For the text-containing cell, return its midpoint in [X, Y] coordinate format. 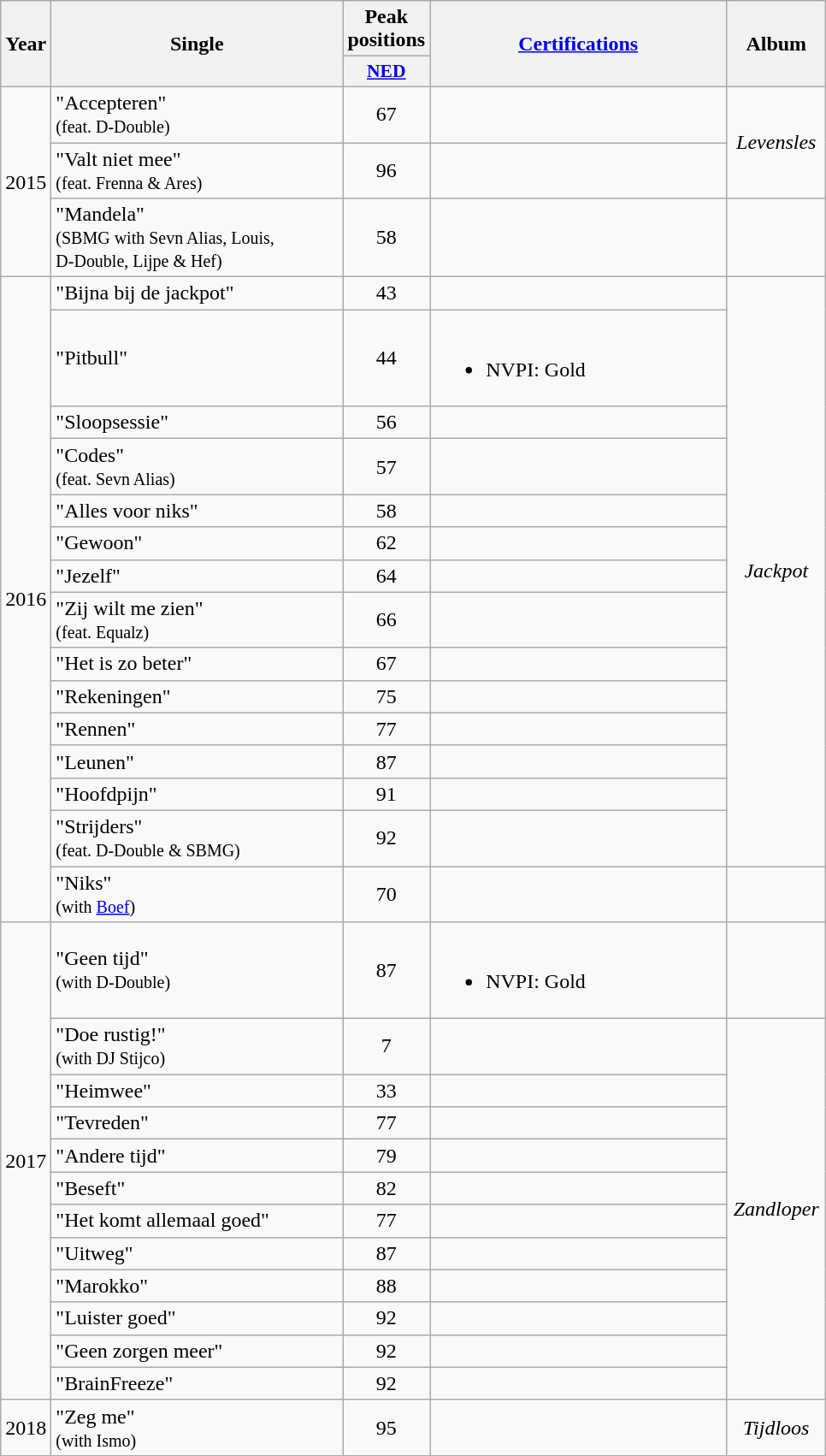
Album [776, 44]
33 [386, 1091]
2015 [26, 181]
2017 [26, 1162]
64 [386, 576]
Certifications [578, 44]
82 [386, 1188]
70 [386, 893]
"Tevreden" [197, 1123]
95 [386, 1427]
"Uitweg" [197, 1253]
"Doe rustig!" (with DJ Stijco) [197, 1047]
75 [386, 696]
"Luister goed" [197, 1318]
"Zeg me" (with Ismo) [197, 1427]
"Sloopsessie" [197, 423]
"Strijders"(feat. D-Double & SBMG) [197, 838]
"Codes" (feat. Sevn Alias) [197, 467]
56 [386, 423]
2016 [26, 600]
"Zij wilt me zien"(feat. Equalz) [197, 619]
2018 [26, 1427]
"Beseft" [197, 1188]
"Hoofdpijn" [197, 794]
Tijdloos [776, 1427]
"Andere tijd" [197, 1156]
"Heimwee" [197, 1091]
Levensles [776, 142]
"Bijna bij de jackpot" [197, 293]
"Geen zorgen meer" [197, 1351]
57 [386, 467]
"Accepteren"(feat. D-Double) [197, 115]
"Mandela"(SBMG with Sevn Alias, Louis, D-Double, Lijpe & Hef) [197, 238]
Peak positions [386, 29]
"Alles voor niks" [197, 511]
"Niks"(with Boef) [197, 893]
Year [26, 44]
"Geen tijd" (with D-Double) [197, 970]
"Gewoon" [197, 543]
66 [386, 619]
"Valt niet mee"(feat. Frenna & Ares) [197, 169]
"Pitbull" [197, 358]
79 [386, 1156]
"Leunen" [197, 761]
62 [386, 543]
Single [197, 44]
"BrainFreeze" [197, 1383]
"Rennen" [197, 729]
43 [386, 293]
96 [386, 169]
"Rekeningen" [197, 696]
7 [386, 1047]
NED [386, 72]
44 [386, 358]
88 [386, 1286]
Jackpot [776, 571]
Zandloper [776, 1210]
"Jezelf" [197, 576]
"Het komt allemaal goed" [197, 1221]
"Het is zo beter" [197, 664]
91 [386, 794]
"Marokko" [197, 1286]
